Extract the [x, y] coordinate from the center of the cell holding the provided text.  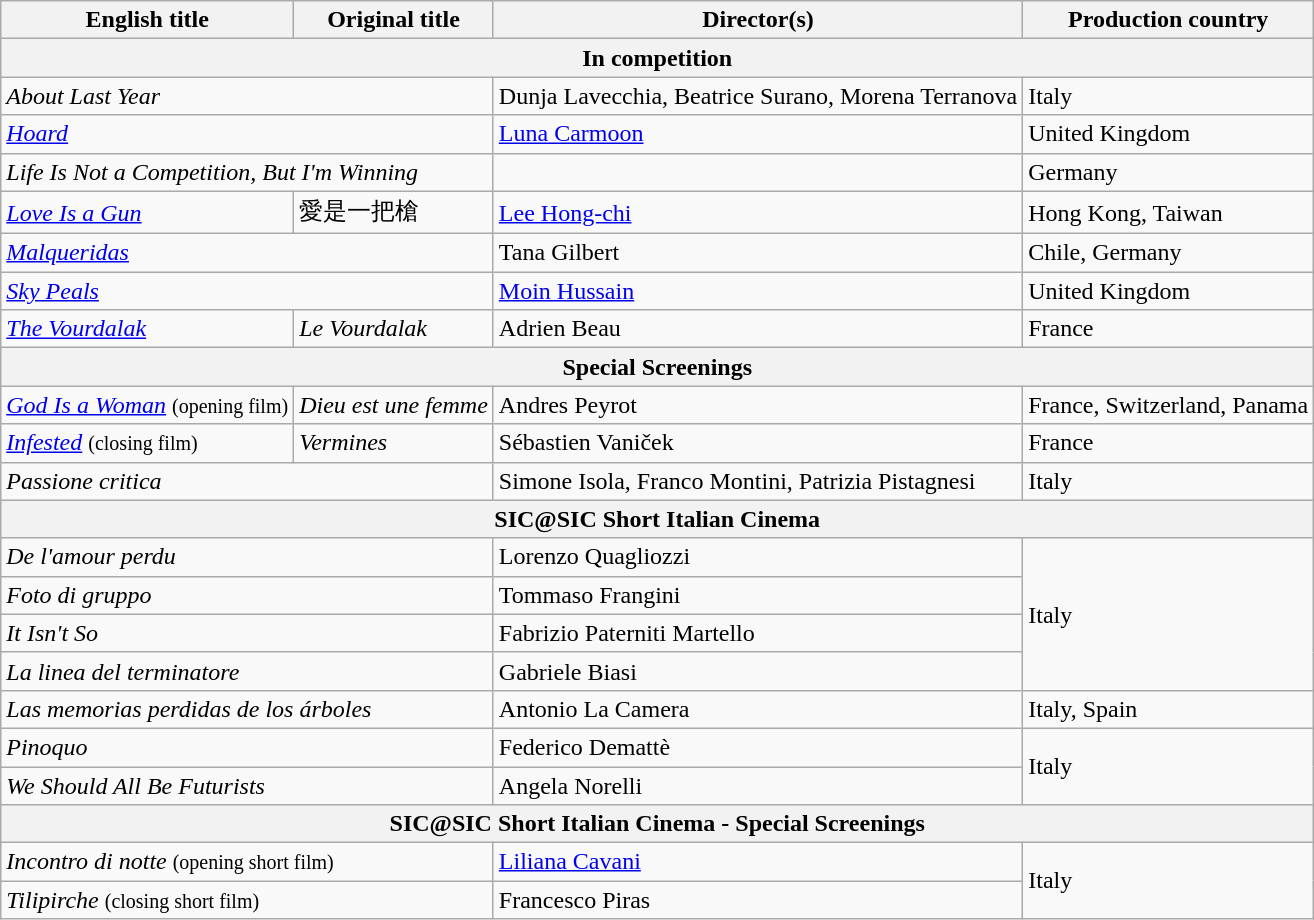
Hong Kong, Taiwan [1168, 212]
Lorenzo Quagliozzi [758, 557]
Liliana Cavani [758, 862]
France, Switzerland, Panama [1168, 405]
Passione critica [248, 481]
It Isn't So [248, 633]
About Last Year [248, 96]
Original title [394, 20]
SIC@SIC Short Italian Cinema - Special Screenings [658, 824]
In competition [658, 58]
Germany [1168, 172]
Life Is Not a Competition, But I'm Winning [248, 172]
Francesco Piras [758, 900]
Italy, Spain [1168, 709]
Simone Isola, Franco Montini, Patrizia Pistagnesi [758, 481]
Special Screenings [658, 367]
God Is a Woman (opening film) [148, 405]
De l'amour perdu [248, 557]
Incontro di notte (opening short film) [248, 862]
Love Is a Gun [148, 212]
Sky Peals [248, 291]
Infested (closing film) [148, 443]
Gabriele Biasi [758, 671]
Fabrizio Paterniti Martello [758, 633]
English title [148, 20]
La linea del terminatore [248, 671]
Federico Demattè [758, 747]
Las memorias perdidas de los árboles [248, 709]
SIC@SIC Short Italian Cinema [658, 519]
Dunja Lavecchia, Beatrice Surano, Morena Terranova [758, 96]
Foto di gruppo [248, 595]
Pinoquo [248, 747]
愛是一把槍 [394, 212]
Hoard [248, 134]
We Should All Be Futurists [248, 785]
Luna Carmoon [758, 134]
Angela Norelli [758, 785]
Chile, Germany [1168, 253]
Production country [1168, 20]
Dieu est une femme [394, 405]
Lee Hong-chi [758, 212]
Tilipirche (closing short film) [248, 900]
Tana Gilbert [758, 253]
The Vourdalak [148, 329]
Sébastien Vaniček [758, 443]
Andres Peyrot [758, 405]
Director(s) [758, 20]
Antonio La Camera [758, 709]
Tommaso Frangini [758, 595]
Moin Hussain [758, 291]
Adrien Beau [758, 329]
Vermines [394, 443]
Malqueridas [248, 253]
Le Vourdalak [394, 329]
